Locate the cell with the specified text and output its [x, y] center coordinate. 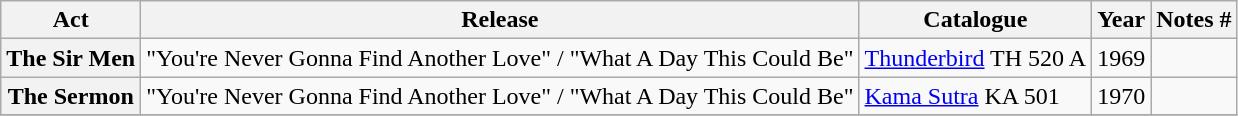
Catalogue [976, 20]
Notes # [1194, 20]
Release [500, 20]
The Sermon [71, 96]
Thunderbird TH 520 A [976, 58]
The Sir Men [71, 58]
1969 [1122, 58]
1970 [1122, 96]
Act [71, 20]
Kama Sutra KA 501 [976, 96]
Year [1122, 20]
